Search for the cell housing the specified text and yield its (X, Y) center coordinate. 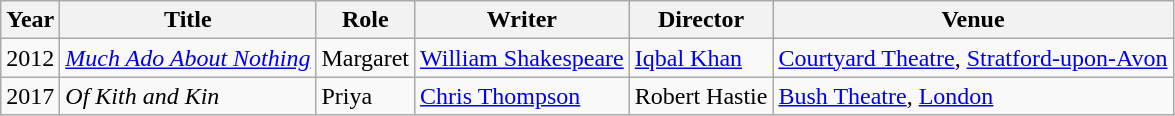
Of Kith and Kin (188, 96)
Robert Hastie (701, 96)
Iqbal Khan (701, 58)
2017 (30, 96)
Title (188, 20)
Writer (522, 20)
Much Ado About Nothing (188, 58)
Margaret (366, 58)
Chris Thompson (522, 96)
Year (30, 20)
Role (366, 20)
Venue (973, 20)
2012 (30, 58)
William Shakespeare (522, 58)
Bush Theatre, London (973, 96)
Priya (366, 96)
Director (701, 20)
Courtyard Theatre, Stratford-upon-Avon (973, 58)
